From the cell containing the given text, extract its center point as (X, Y) coordinate. 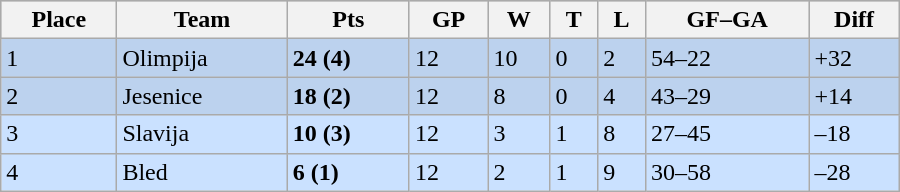
+32 (854, 58)
10 (519, 58)
Pts (348, 20)
T (574, 20)
Place (59, 20)
Team (202, 20)
24 (4) (348, 58)
30–58 (728, 172)
W (519, 20)
–18 (854, 134)
18 (2) (348, 96)
54–22 (728, 58)
27–45 (728, 134)
Slavija (202, 134)
–28 (854, 172)
Bled (202, 172)
+14 (854, 96)
43–29 (728, 96)
GF–GA (728, 20)
GP (448, 20)
Olimpija (202, 58)
6 (1) (348, 172)
L (622, 20)
Jesenice (202, 96)
9 (622, 172)
Diff (854, 20)
10 (3) (348, 134)
